Determine the (x, y) coordinate at the center of the cell enclosing the given text.  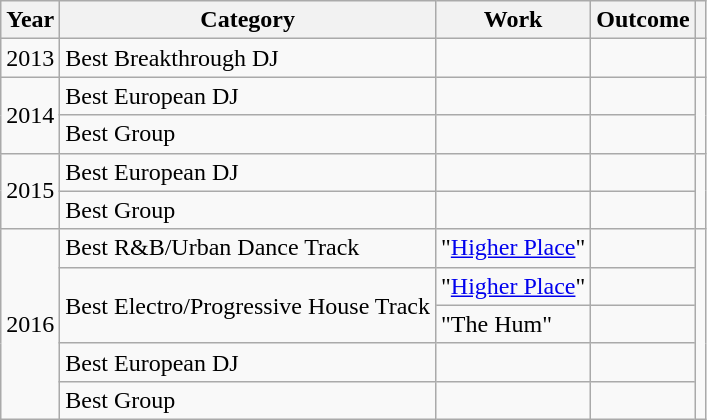
Category (248, 20)
2014 (30, 115)
"The Hum" (512, 324)
2015 (30, 191)
Work (512, 20)
Year (30, 20)
Outcome (643, 20)
2013 (30, 58)
Best Breakthrough DJ (248, 58)
Best R&B/Urban Dance Track (248, 248)
2016 (30, 324)
Best Electro/Progressive House Track (248, 305)
